Extract the [x, y] coordinate from the center of the cell holding the provided text.  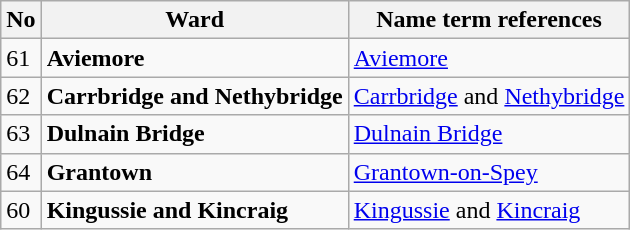
63 [21, 134]
61 [21, 58]
Grantown-on-Spey [489, 172]
Name term references [489, 20]
Ward [194, 20]
Grantown [194, 172]
62 [21, 96]
No [21, 20]
60 [21, 210]
64 [21, 172]
